Return (x, y) of the center of cell containing provided text 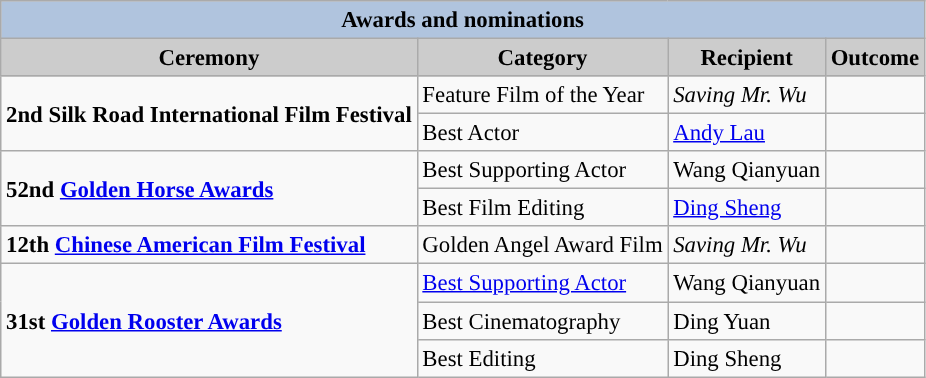
Best Editing (542, 358)
Andy Lau (746, 133)
2nd Silk Road International Film Festival (209, 114)
Ding Yuan (746, 321)
31st Golden Rooster Awards (209, 320)
Best Actor (542, 133)
Outcome (874, 58)
Best Film Editing (542, 208)
Feature Film of the Year (542, 95)
52nd Golden Horse Awards (209, 188)
Best Cinematography (542, 321)
Ceremony (209, 58)
Recipient (746, 58)
Golden Angel Award Film (542, 245)
12th Chinese American Film Festival (209, 245)
Awards and nominations (463, 20)
Category (542, 58)
